Search for the cell housing the specified text and yield its (x, y) center coordinate. 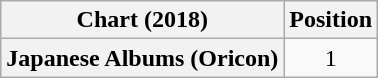
Japanese Albums (Oricon) (142, 58)
1 (331, 58)
Position (331, 20)
Chart (2018) (142, 20)
